Extract the [x, y] coordinate from the center of the cell holding the provided text.  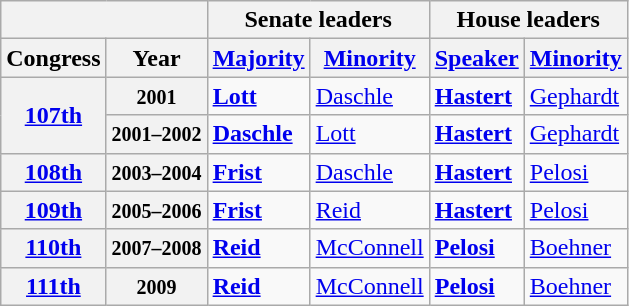
Speaker [476, 58]
2009 [156, 286]
2001–2002 [156, 134]
107th [54, 115]
109th [54, 210]
Senate leaders [318, 20]
111th [54, 286]
108th [54, 172]
House leaders [528, 20]
2005–2006 [156, 210]
110th [54, 248]
Year [156, 58]
Majority [258, 58]
2003–2004 [156, 172]
Congress [54, 58]
2007–2008 [156, 248]
2001 [156, 96]
